Scan for the cell matching the given text and deliver its (X, Y) coordinate at center. 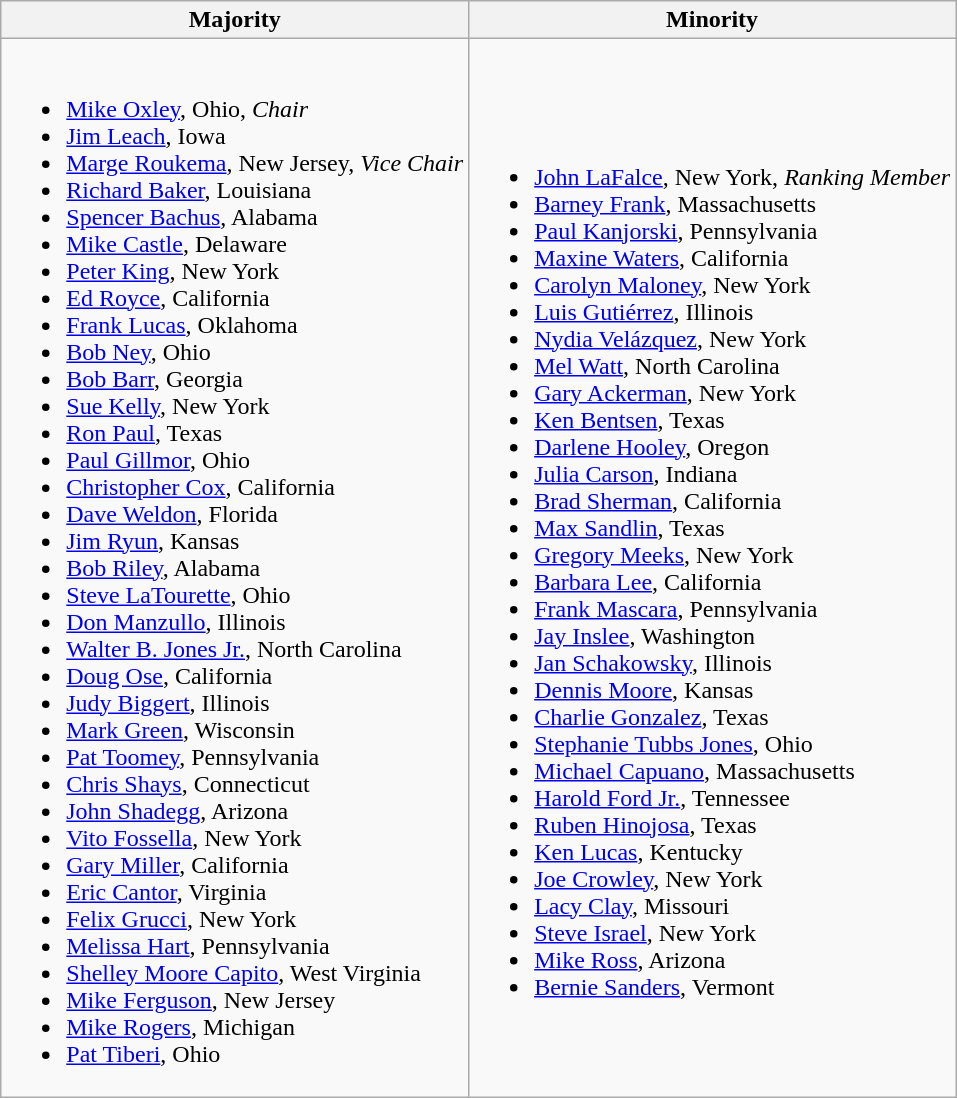
Minority (712, 20)
Majority (235, 20)
